Provide the (X, Y) coordinate of the cell's center where the given text is located.  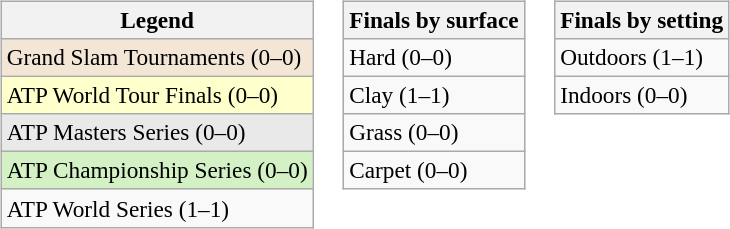
Grand Slam Tournaments (0–0) (157, 57)
Grass (0–0) (434, 133)
Outdoors (1–1) (642, 57)
Legend (157, 20)
ATP Championship Series (0–0) (157, 171)
ATP World Series (1–1) (157, 208)
Finals by surface (434, 20)
Finals by setting (642, 20)
Clay (1–1) (434, 95)
ATP Masters Series (0–0) (157, 133)
Indoors (0–0) (642, 95)
Carpet (0–0) (434, 171)
Hard (0–0) (434, 57)
ATP World Tour Finals (0–0) (157, 95)
